Identify which cell holds the provided text, then report its (X, Y) central coordinate. 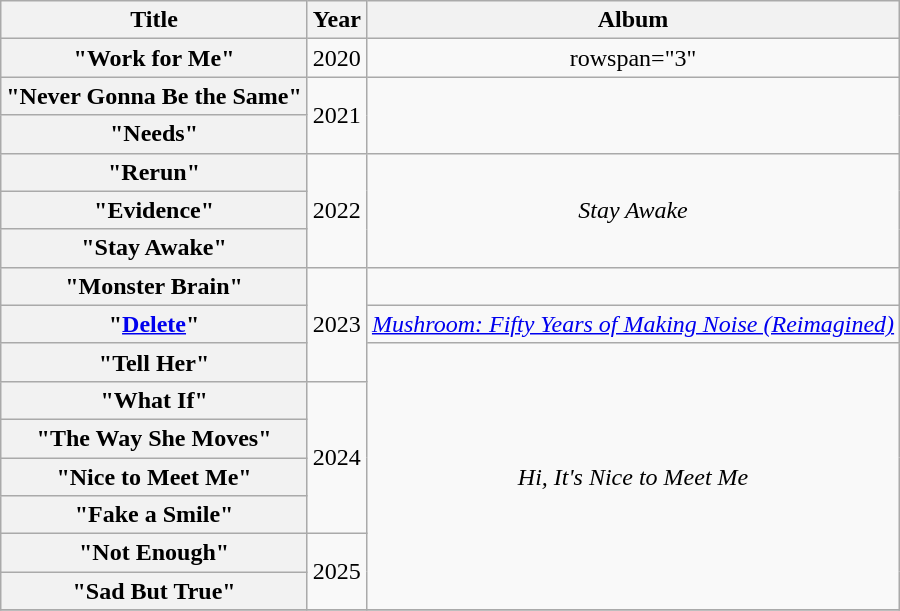
2024 (336, 457)
Stay Awake (632, 210)
"Needs" (154, 134)
Hi, It's Nice to Meet Me (632, 476)
"Fake a Smile" (154, 515)
2025 (336, 572)
Album (632, 20)
Mushroom: Fifty Years of Making Noise (Reimagined) (632, 324)
Title (154, 20)
rowspan="3" (632, 58)
"What If" (154, 400)
"Monster Brain" (154, 286)
2020 (336, 58)
"Tell Her" (154, 362)
2022 (336, 210)
"Nice to Meet Me" (154, 477)
"Work for Me" (154, 58)
"Evidence" (154, 210)
"Sad But True" (154, 591)
"The Way She Moves" (154, 438)
"Delete" (154, 324)
Year (336, 20)
2023 (336, 324)
"Rerun" (154, 172)
"Never Gonna Be the Same" (154, 96)
2021 (336, 115)
"Stay Awake" (154, 248)
"Not Enough" (154, 553)
